Determine the (X, Y) coordinate at the center of the cell enclosing the given text.  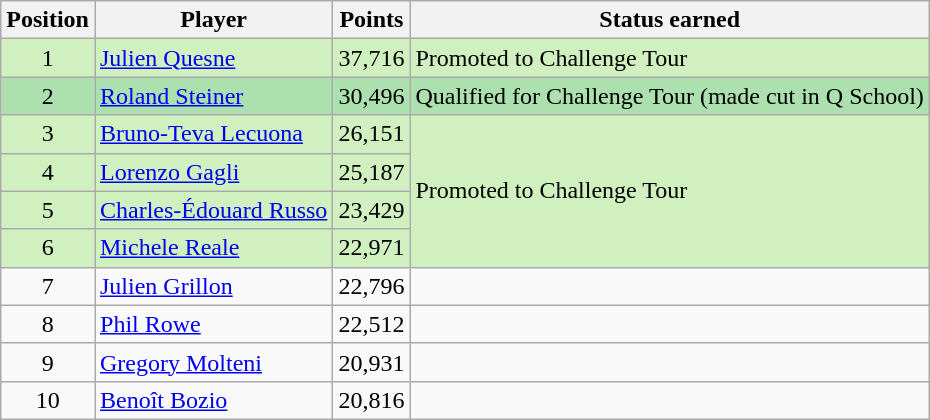
Julien Grillon (213, 286)
Bruno-Teva Lecuona (213, 134)
Lorenzo Gagli (213, 172)
4 (48, 172)
22,512 (372, 324)
Gregory Molteni (213, 362)
26,151 (372, 134)
6 (48, 248)
Julien Quesne (213, 58)
2 (48, 96)
20,931 (372, 362)
Points (372, 20)
Position (48, 20)
3 (48, 134)
25,187 (372, 172)
Benoît Bozio (213, 400)
30,496 (372, 96)
7 (48, 286)
37,716 (372, 58)
5 (48, 210)
23,429 (372, 210)
Michele Reale (213, 248)
Charles-Édouard Russo (213, 210)
Qualified for Challenge Tour (made cut in Q School) (670, 96)
Roland Steiner (213, 96)
8 (48, 324)
10 (48, 400)
Status earned (670, 20)
9 (48, 362)
22,971 (372, 248)
1 (48, 58)
20,816 (372, 400)
22,796 (372, 286)
Phil Rowe (213, 324)
Player (213, 20)
